Extract the (X, Y) coordinate from the center of the cell holding the provided text.  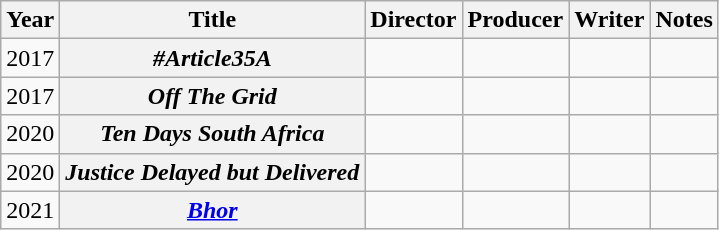
#Article35A (212, 58)
Bhor (212, 210)
Writer (610, 20)
Director (414, 20)
2021 (30, 210)
Producer (516, 20)
Ten Days South Africa (212, 134)
Justice Delayed but Delivered (212, 172)
Year (30, 20)
Notes (684, 20)
Off The Grid (212, 96)
Title (212, 20)
